Find where the given text appears and provide that cell's center as [X, Y] coordinate. 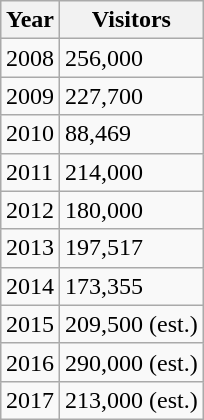
290,000 (est.) [132, 362]
180,000 [132, 210]
214,000 [132, 172]
2016 [30, 362]
2009 [30, 96]
88,469 [132, 134]
173,355 [132, 286]
2017 [30, 400]
213,000 (est.) [132, 400]
2011 [30, 172]
Visitors [132, 20]
256,000 [132, 58]
2010 [30, 134]
227,700 [132, 96]
209,500 (est.) [132, 324]
197,517 [132, 248]
2008 [30, 58]
2015 [30, 324]
2012 [30, 210]
2014 [30, 286]
Year [30, 20]
2013 [30, 248]
